For the text-containing cell, return its midpoint in [X, Y] coordinate format. 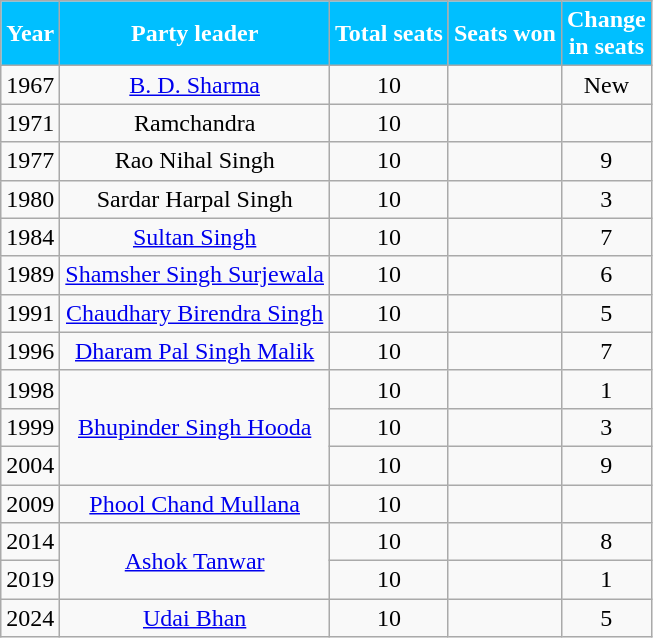
Sardar Harpal Singh [195, 199]
1991 [30, 313]
Party leader [195, 34]
Changein seats [606, 34]
Ramchandra [195, 123]
6 [606, 275]
Seats won [504, 34]
1980 [30, 199]
1967 [30, 85]
1984 [30, 237]
Sultan Singh [195, 237]
New [606, 85]
2024 [30, 618]
Phool Chand Mullana [195, 503]
Ashok Tanwar [195, 561]
2014 [30, 542]
2004 [30, 465]
Total seats [390, 34]
1989 [30, 275]
Udai Bhan [195, 618]
Bhupinder Singh Hooda [195, 427]
Year [30, 34]
1977 [30, 161]
8 [606, 542]
1971 [30, 123]
1998 [30, 389]
1999 [30, 427]
2019 [30, 580]
Shamsher Singh Surjewala [195, 275]
1996 [30, 351]
B. D. Sharma [195, 85]
Dharam Pal Singh Malik [195, 351]
Chaudhary Birendra Singh [195, 313]
Rao Nihal Singh [195, 161]
2009 [30, 503]
